Provide the (x, y) coordinate of the cell's center where the given text is located.  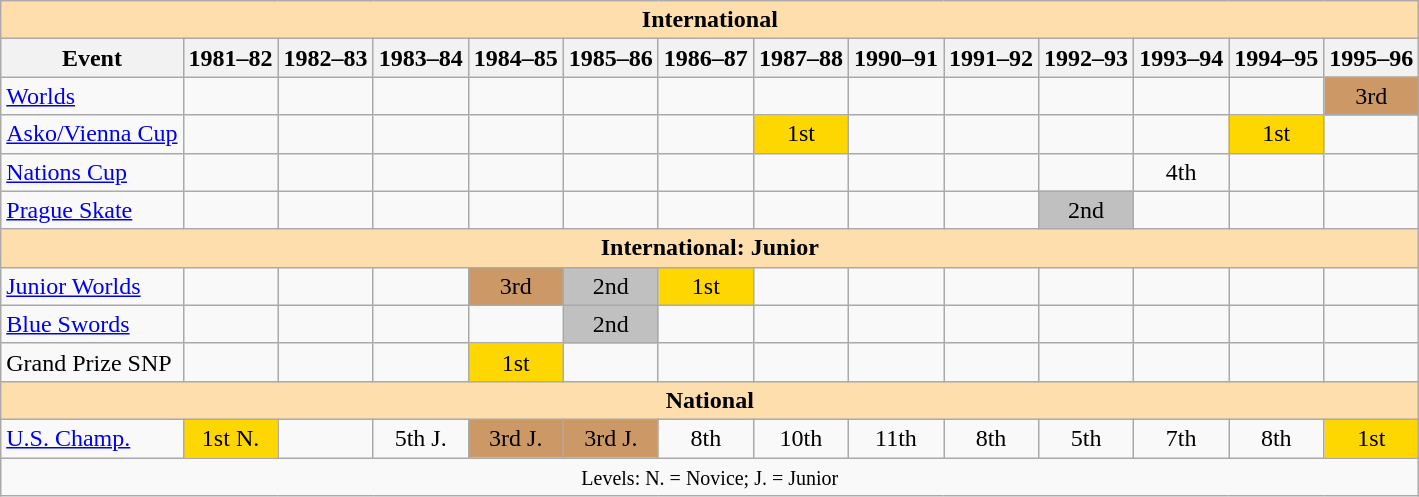
1992–93 (1086, 58)
10th (800, 438)
Asko/Vienna Cup (92, 134)
1985–86 (610, 58)
Event (92, 58)
1995–96 (1372, 58)
Prague Skate (92, 210)
5th J. (420, 438)
U.S. Champ. (92, 438)
International: Junior (710, 248)
4th (1182, 172)
Worlds (92, 96)
1987–88 (800, 58)
Blue Swords (92, 324)
1993–94 (1182, 58)
1982–83 (326, 58)
International (710, 20)
11th (896, 438)
5th (1086, 438)
1991–92 (992, 58)
1986–87 (706, 58)
7th (1182, 438)
Grand Prize SNP (92, 362)
National (710, 400)
1990–91 (896, 58)
1st N. (230, 438)
1984–85 (516, 58)
1994–95 (1276, 58)
Junior Worlds (92, 286)
Levels: N. = Novice; J. = Junior (710, 477)
1981–82 (230, 58)
Nations Cup (92, 172)
1983–84 (420, 58)
